For the text-containing cell, return its midpoint in [x, y] coordinate format. 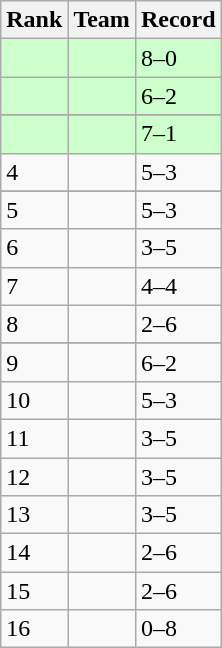
15 [34, 591]
Record [178, 20]
7 [34, 286]
8–0 [178, 58]
6 [34, 248]
8 [34, 324]
Team [102, 20]
10 [34, 400]
9 [34, 362]
5 [34, 210]
Rank [34, 20]
13 [34, 515]
4–4 [178, 286]
11 [34, 438]
7–1 [178, 134]
14 [34, 553]
0–8 [178, 629]
12 [34, 477]
16 [34, 629]
4 [34, 172]
